Extract the [x, y] coordinate from the center of the cell holding the provided text.  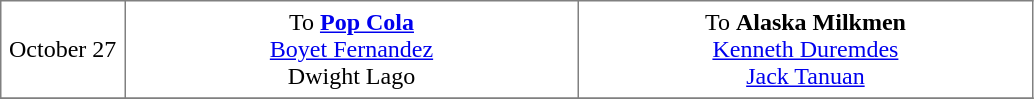
October 27 [63, 50]
To Alaska MilkmenKenneth DuremdesJack Tanuan [805, 50]
To Pop ColaBoyet FernandezDwight Lago [352, 50]
